Extract the [x, y] coordinate from the center of the cell holding the provided text.  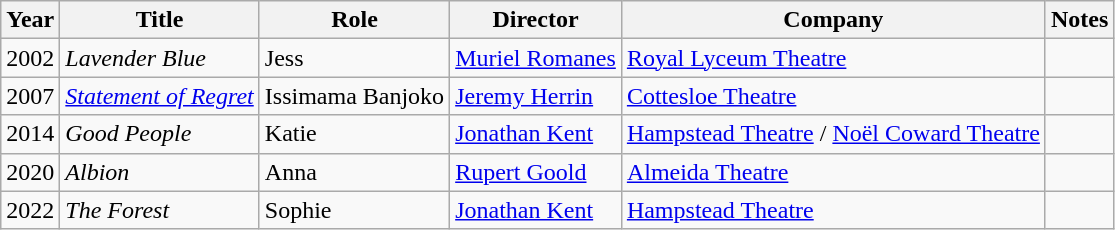
Muriel Romanes [536, 58]
2014 [30, 134]
The Forest [160, 210]
Good People [160, 134]
Notes [1079, 20]
Sophie [354, 210]
Jeremy Herrin [536, 96]
Hampstead Theatre [833, 210]
Role [354, 20]
2002 [30, 58]
Company [833, 20]
Issimama Banjoko [354, 96]
Jess [354, 58]
Director [536, 20]
Albion [160, 172]
Anna [354, 172]
Year [30, 20]
Katie [354, 134]
Hampstead Theatre / Noël Coward Theatre [833, 134]
2022 [30, 210]
Royal Lyceum Theatre [833, 58]
2020 [30, 172]
Title [160, 20]
2007 [30, 96]
Rupert Goold [536, 172]
Lavender Blue [160, 58]
Statement of Regret [160, 96]
Cottesloe Theatre [833, 96]
Almeida Theatre [833, 172]
